Return [x, y] of the center of cell containing provided text 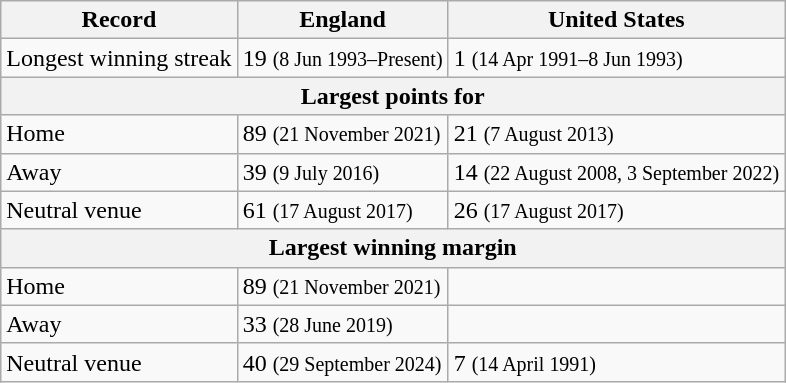
61 (17 August 2017) [342, 210]
7 (14 April 1991) [616, 362]
England [342, 20]
40 (29 September 2024) [342, 362]
26 (17 August 2017) [616, 210]
19 (8 Jun 1993–Present) [342, 58]
Largest points for [393, 96]
Longest winning streak [119, 58]
Record [119, 20]
21 (7 August 2013) [616, 134]
United States [616, 20]
1 (14 Apr 1991–8 Jun 1993) [616, 58]
33 (28 June 2019) [342, 324]
14 (22 August 2008, 3 September 2022) [616, 172]
39 (9 July 2016) [342, 172]
Largest winning margin [393, 248]
